Search for the cell housing the specified text and yield its (X, Y) center coordinate. 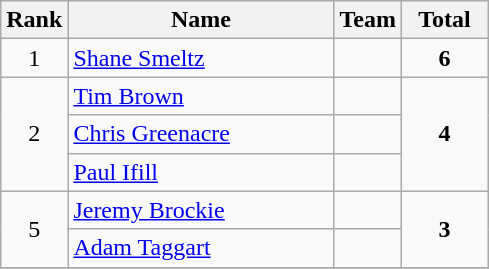
Rank (34, 20)
3 (444, 229)
Chris Greenacre (201, 134)
Jeremy Brockie (201, 210)
Adam Taggart (201, 248)
Tim Brown (201, 96)
1 (34, 58)
4 (444, 134)
Paul Ifill (201, 172)
2 (34, 134)
Name (201, 20)
Team (368, 20)
Total (444, 20)
5 (34, 229)
6 (444, 58)
Shane Smeltz (201, 58)
